Provide the (x, y) coordinate of the cell's center where the given text is located.  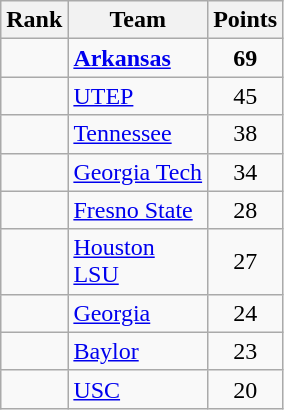
Georgia (138, 313)
20 (246, 389)
UTEP (138, 96)
Team (138, 20)
24 (246, 313)
Rank (34, 20)
Baylor (138, 351)
Tennessee (138, 134)
27 (246, 262)
Points (246, 20)
38 (246, 134)
45 (246, 96)
Fresno State (138, 210)
28 (246, 210)
Georgia Tech (138, 172)
Arkansas (138, 58)
HoustonLSU (138, 262)
USC (138, 389)
69 (246, 58)
34 (246, 172)
23 (246, 351)
